Return the [X, Y] coordinate for the center point of the cell that contains the specified text.  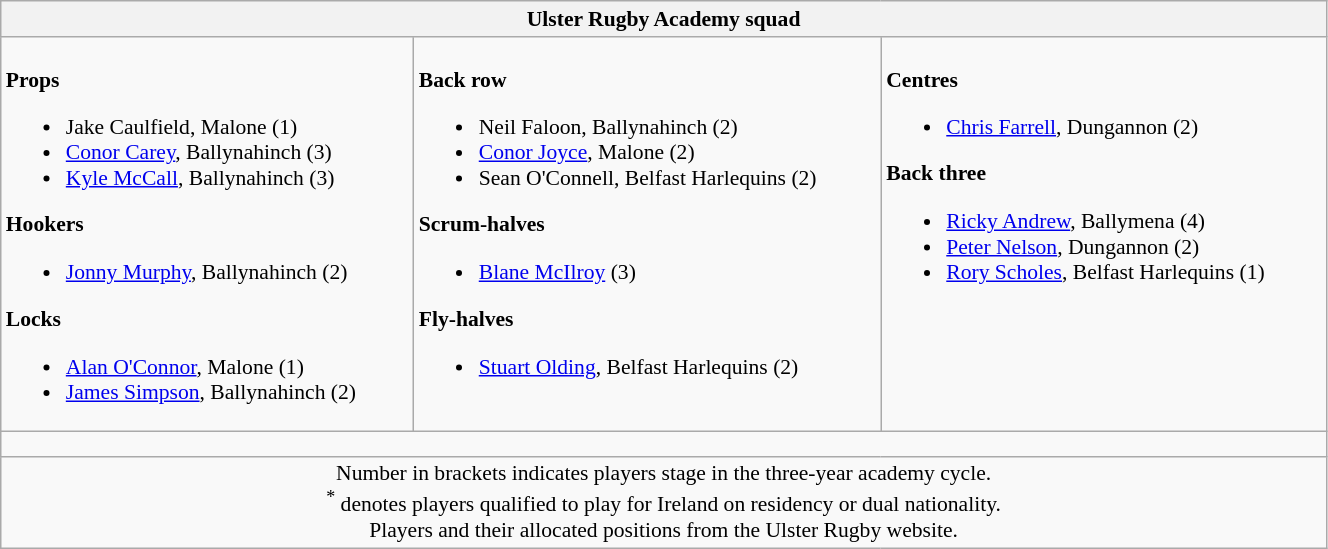
Ulster Rugby Academy squad [664, 19]
Centres Chris Farrell, Dungannon (2)Back three Ricky Andrew, Ballymena (4) Peter Nelson, Dungannon (2) Rory Scholes, Belfast Harlequins (1) [1104, 234]
